Locate the cell with the specified text and output its [x, y] center coordinate. 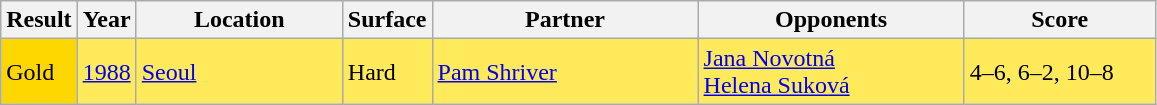
Score [1060, 20]
1988 [106, 72]
Jana Novotná Helena Suková [831, 72]
Gold [39, 72]
Partner [565, 20]
Hard [387, 72]
Pam Shriver [565, 72]
Result [39, 20]
Location [239, 20]
Opponents [831, 20]
Surface [387, 20]
Year [106, 20]
4–6, 6–2, 10–8 [1060, 72]
Seoul [239, 72]
